Determine the [X, Y] coordinate at the center of the cell enclosing the given text.  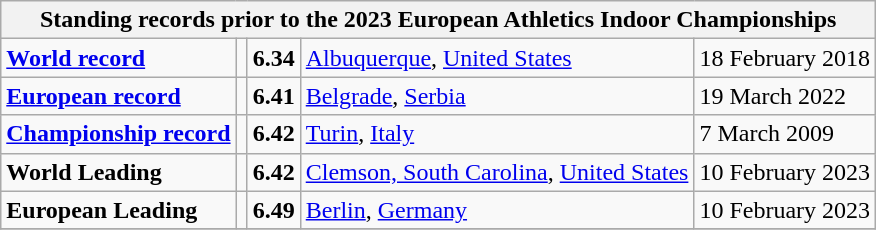
Standing records prior to the 2023 European Athletics Indoor Championships [438, 20]
Berlin, Germany [497, 210]
6.49 [274, 210]
7 March 2009 [785, 134]
6.41 [274, 96]
World record [118, 58]
European record [118, 96]
Clemson, South Carolina, United States [497, 172]
Belgrade, Serbia [497, 96]
World Leading [118, 172]
Turin, Italy [497, 134]
18 February 2018 [785, 58]
6.34 [274, 58]
Albuquerque, United States [497, 58]
European Leading [118, 210]
19 March 2022 [785, 96]
Championship record [118, 134]
